Output the [x, y] coordinate of the center of the cell containing the given text.  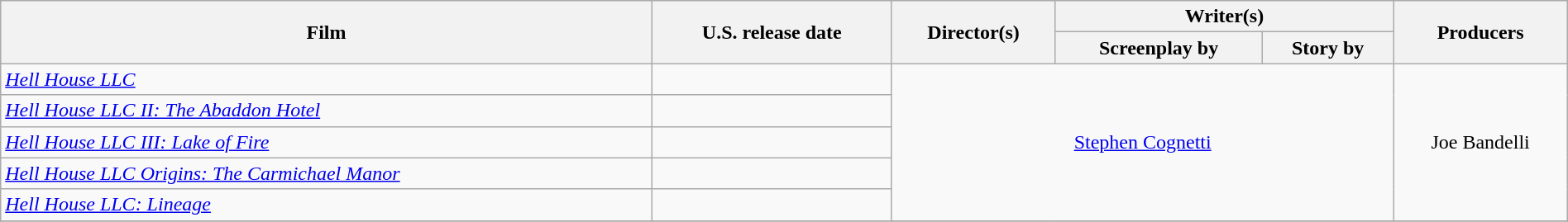
Hell House LLC II: The Abaddon Hotel [326, 111]
Hell House LLC III: Lake of Fire [326, 142]
Joe Bandelli [1480, 142]
Story by [1328, 48]
Screenplay by [1159, 48]
Hell House LLC [326, 79]
Film [326, 32]
Writer(s) [1224, 17]
Director(s) [973, 32]
Stephen Cognetti [1143, 142]
U.S. release date [772, 32]
Hell House LLC: Lineage [326, 205]
Hell House LLC Origins: The Carmichael Manor [326, 173]
Producers [1480, 32]
